From the cell containing the given text, extract its center point as (X, Y) coordinate. 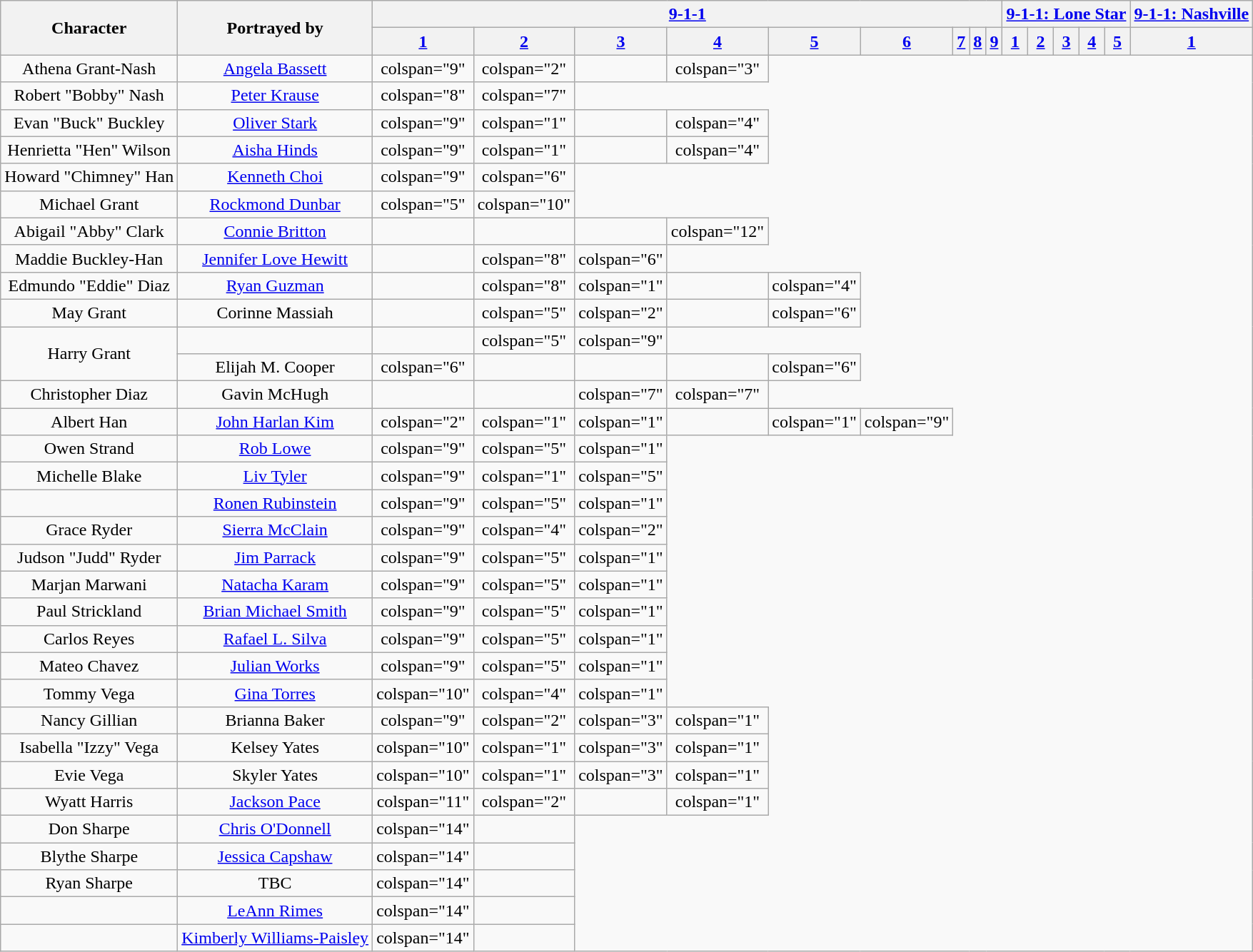
Brianna Baker (276, 720)
Elijah M. Cooper (276, 368)
Albert Han (89, 422)
Character (89, 28)
8 (978, 41)
Liv Tyler (276, 476)
Abigail "Abby" Clark (89, 231)
Rafael L. Silva (276, 639)
Christopher Diaz (89, 395)
Connie Britton (276, 231)
Sierra McClain (276, 530)
Chris O'Donnell (276, 829)
Jim Parrack (276, 557)
Jackson Pace (276, 802)
Jennifer Love Hewitt (276, 258)
6 (907, 41)
Howard "Chimney" Han (89, 177)
Owen Strand (89, 449)
Henrietta "Hen" Wilson (89, 150)
9-1-1: Nashville (1192, 14)
9-1-1: Lone Star (1067, 14)
Ryan Guzman (276, 285)
Grace Ryder (89, 530)
colspan="12" (718, 231)
Michael Grant (89, 204)
Evan "Buck" Buckley (89, 123)
Peter Krause (276, 96)
John Harlan Kim (276, 422)
colspan="11" (423, 802)
Maddie Buckley-Han (89, 258)
Don Sharpe (89, 829)
Corinne Massiah (276, 313)
Harry Grant (89, 354)
Portrayed by (276, 28)
Julian Works (276, 666)
Kimberly Williams-Paisley (276, 938)
Judson "Judd" Ryder (89, 557)
Isabella "Izzy" Vega (89, 747)
Michelle Blake (89, 476)
Evie Vega (89, 774)
TBC (276, 883)
Robert "Bobby" Nash (89, 96)
Marjan Marwani (89, 584)
Rockmond Dunbar (276, 204)
Jessica Capshaw (276, 856)
Kelsey Yates (276, 747)
Aisha Hinds (276, 150)
Edmundo "Eddie" Diaz (89, 285)
Gavin McHugh (276, 395)
Ronen Rubinstein (276, 503)
LeAnn Rimes (276, 911)
Kenneth Choi (276, 177)
Angela Bassett (276, 69)
Athena Grant-Nash (89, 69)
Ryan Sharpe (89, 883)
Rob Lowe (276, 449)
9-1-1 (688, 14)
Carlos Reyes (89, 639)
Nancy Gillian (89, 720)
Mateo Chavez (89, 666)
Paul Strickland (89, 612)
Oliver Stark (276, 123)
May Grant (89, 313)
Brian Michael Smith (276, 612)
Gina Torres (276, 693)
7 (961, 41)
Skyler Yates (276, 774)
Natacha Karam (276, 584)
Tommy Vega (89, 693)
Wyatt Harris (89, 802)
Blythe Sharpe (89, 856)
9 (994, 41)
